Capture the cell that displays the provided text and extract its (x, y) central coordinate. 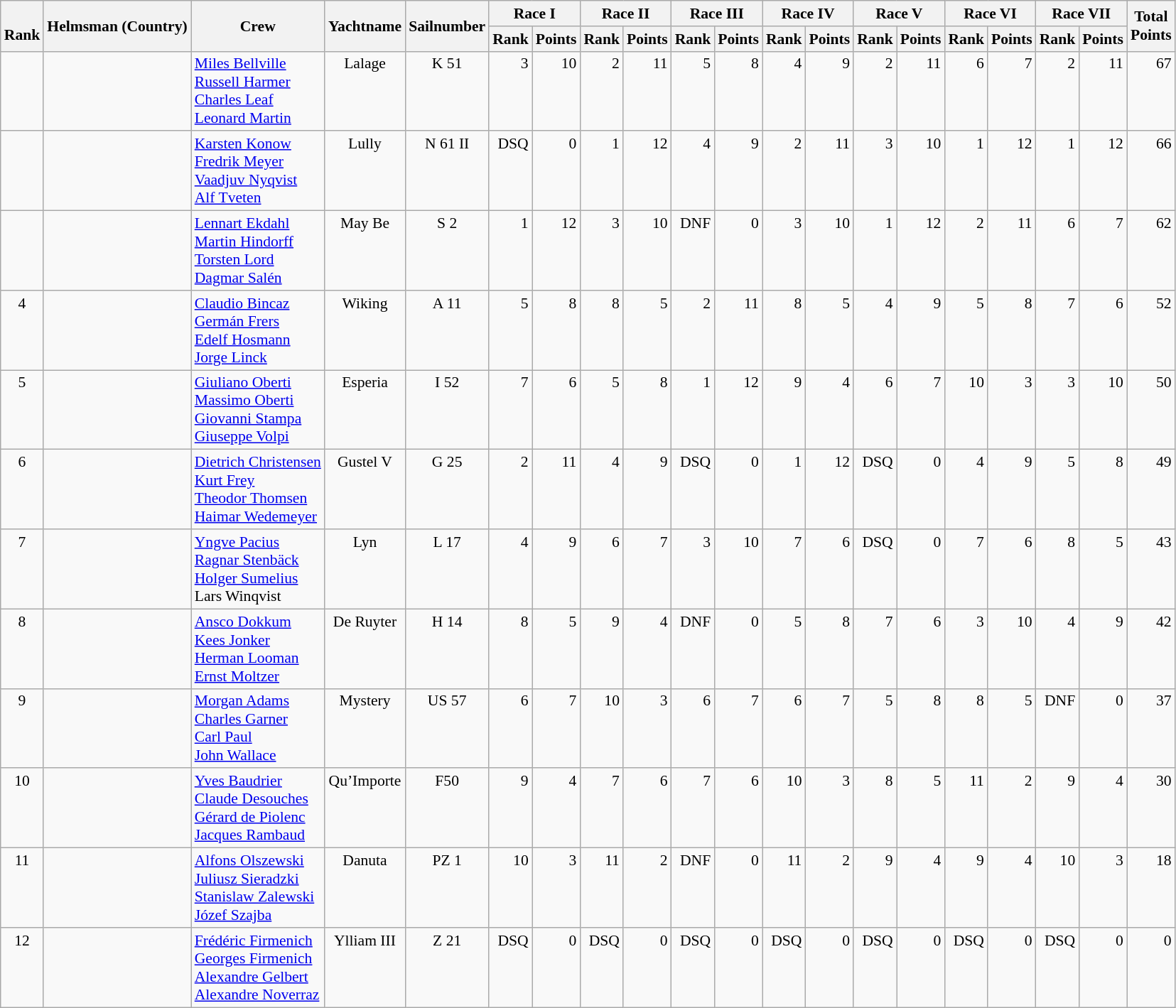
Ansco Dokkum Kees Jonker Herman Looman Ernst Moltzer (258, 649)
43 (1151, 569)
Giuliano Oberti Massimo Oberti Giovanni Stampa Giuseppe Volpi (258, 410)
Lennart Ekdahl Martin Hindorff Torsten Lord Dagmar Salén (258, 251)
I 52 (447, 410)
18 (1151, 888)
TotalPoints (1151, 26)
Lyn (365, 569)
Mystery (365, 728)
Miles Bellville Russell Harmer Charles Leaf Leonard Martin (258, 91)
N 61 II (447, 171)
K 51 (447, 91)
May Be (365, 251)
52 (1151, 330)
Race III (717, 13)
Lully (365, 171)
G 25 (447, 489)
Alfons Olszewski Juliusz Sieradzki Stanislaw Zalewski Józef Szajba (258, 888)
Claudio Bincaz Germán Frers Edelf Hosmann Jorge Linck (258, 330)
Yachtname (365, 26)
66 (1151, 171)
50 (1151, 410)
Esperia (365, 410)
49 (1151, 489)
67 (1151, 91)
Helmsman (Country) (117, 26)
Crew (258, 26)
S 2 (447, 251)
Lalage (365, 91)
Race II (625, 13)
Race IV (808, 13)
Race V (899, 13)
Race VI (990, 13)
30 (1151, 808)
F50 (447, 808)
Gustel V (365, 489)
Sailnumber (447, 26)
Karsten Konow Fredrik Meyer Vaadjuv Nyqvist Alf Tveten (258, 171)
Ylliam III (365, 968)
Wiking (365, 330)
H 14 (447, 649)
PZ 1 (447, 888)
Z 21 (447, 968)
Danuta (365, 888)
Yves Baudrier Claude Desouches Gérard de Piolenc Jacques Rambaud (258, 808)
Race I (534, 13)
L 17 (447, 569)
62 (1151, 251)
Qu’Importe (365, 808)
Dietrich Christensen Kurt Frey Theodor Thomsen Haimar Wedemeyer (258, 489)
Frédéric Firmenich Georges Firmenich Alexandre Gelbert Alexandre Noverraz (258, 968)
42 (1151, 649)
De Ruyter (365, 649)
Yngve Pacius Ragnar Stenbäck Holger Sumelius Lars Winqvist (258, 569)
Race VII (1081, 13)
A 11 (447, 330)
Morgan Adams Charles Garner Carl Paul John Wallace (258, 728)
37 (1151, 728)
US 57 (447, 728)
